Locate the cell with the specified text and output its [X, Y] center coordinate. 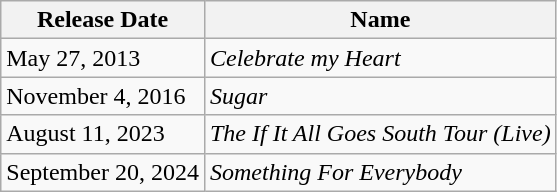
August 11, 2023 [103, 134]
November 4, 2016 [103, 96]
September 20, 2024 [103, 172]
Sugar [380, 96]
Release Date [103, 20]
Celebrate my Heart [380, 58]
The If It All Goes South Tour (Live) [380, 134]
Something For Everybody [380, 172]
Name [380, 20]
May 27, 2013 [103, 58]
